Locate the cell with the specified text and output its [x, y] center coordinate. 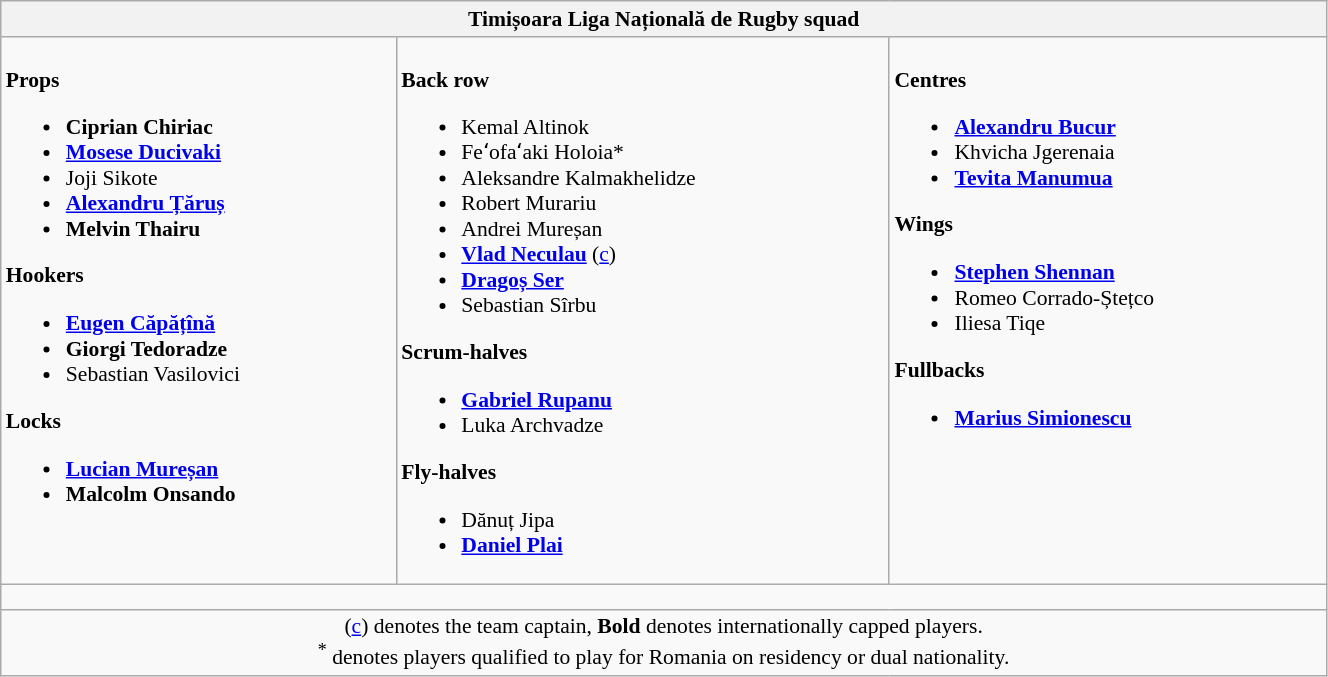
Centres Alexandru Bucur Khvicha Jgerenaia Tevita ManumuaWings Stephen Shennan Romeo Corrado-Ștețco Iliesa TiqeFullbacks Marius Simionescu [1108, 311]
Timișoara Liga Națională de Rugby squad [664, 19]
